Find where the given text appears and provide that cell's center as (x, y) coordinate. 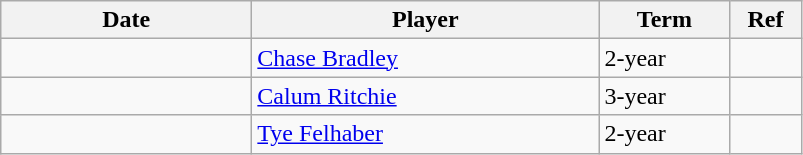
Tye Felhaber (426, 134)
Player (426, 20)
Date (126, 20)
Ref (766, 20)
3-year (664, 96)
Chase Bradley (426, 58)
Calum Ritchie (426, 96)
Term (664, 20)
